Find where the given text appears and provide that cell's center as (X, Y) coordinate. 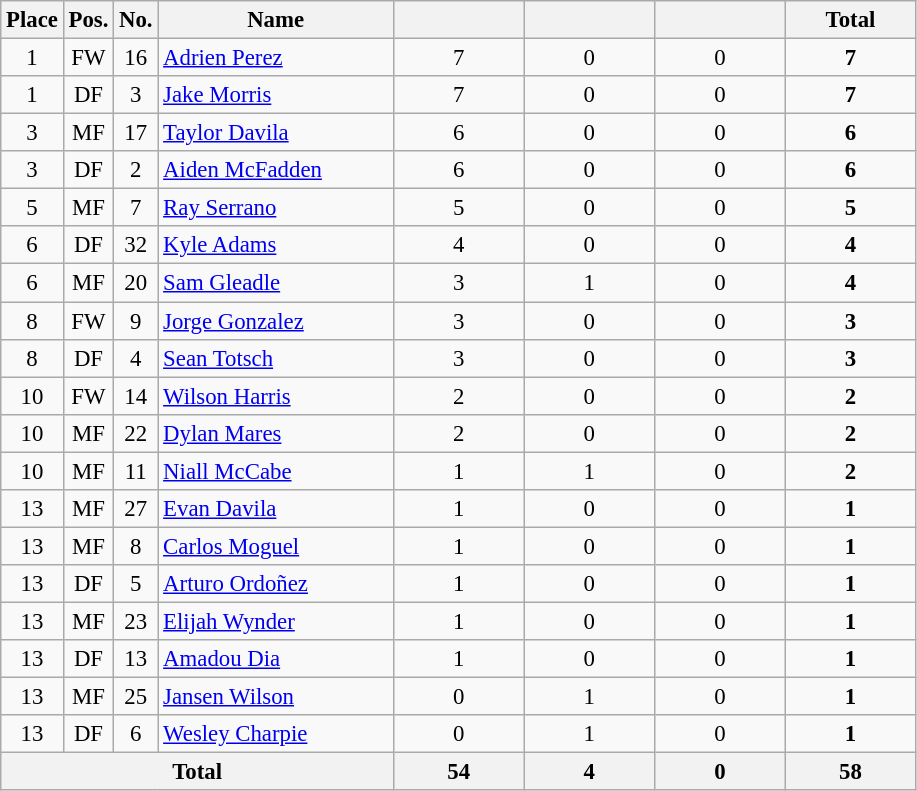
Sam Gleadle (276, 283)
17 (136, 133)
Ray Serrano (276, 208)
20 (136, 283)
No. (136, 20)
Carlos Moguel (276, 546)
Pos. (88, 20)
16 (136, 58)
Niall McCabe (276, 471)
Taylor Davila (276, 133)
Wesley Charpie (276, 734)
Sean Totsch (276, 358)
22 (136, 433)
Dylan Mares (276, 433)
54 (458, 772)
Evan Davila (276, 509)
Wilson Harris (276, 396)
9 (136, 321)
Kyle Adams (276, 245)
Elijah Wynder (276, 621)
Arturo Ordoñez (276, 584)
27 (136, 509)
Jake Morris (276, 95)
Adrien Perez (276, 58)
23 (136, 621)
Name (276, 20)
58 (850, 772)
Place (32, 20)
25 (136, 697)
32 (136, 245)
Amadou Dia (276, 659)
14 (136, 396)
Jorge Gonzalez (276, 321)
11 (136, 471)
Aiden McFadden (276, 170)
Jansen Wilson (276, 697)
